Return the (x, y) coordinate for the center point of the cell that contains the specified text.  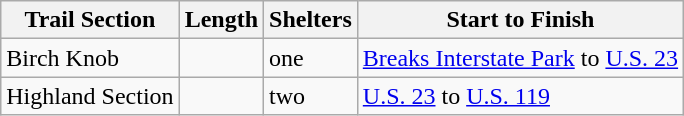
Start to Finish (520, 20)
Highland Section (90, 96)
Shelters (311, 20)
Breaks Interstate Park to U.S. 23 (520, 58)
Birch Knob (90, 58)
two (311, 96)
U.S. 23 to U.S. 119 (520, 96)
Trail Section (90, 20)
one (311, 58)
Length (221, 20)
